For the text-containing cell, return its midpoint in (x, y) coordinate format. 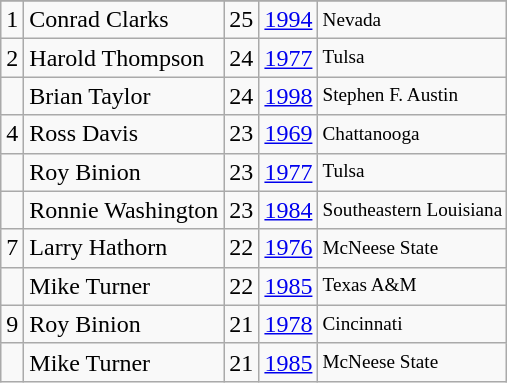
Cincinnati (412, 324)
25 (242, 20)
9 (12, 324)
4 (12, 134)
1998 (288, 96)
1984 (288, 210)
1976 (288, 248)
Ronnie Washington (124, 210)
Stephen F. Austin (412, 96)
7 (12, 248)
Brian Taylor (124, 96)
Nevada (412, 20)
1 (12, 20)
Harold Thompson (124, 58)
Texas A&M (412, 286)
1969 (288, 134)
Conrad Clarks (124, 20)
Southeastern Louisiana (412, 210)
1994 (288, 20)
Chattanooga (412, 134)
Larry Hathorn (124, 248)
2 (12, 58)
Ross Davis (124, 134)
1978 (288, 324)
